Identify which cell holds the provided text, then report its [x, y] central coordinate. 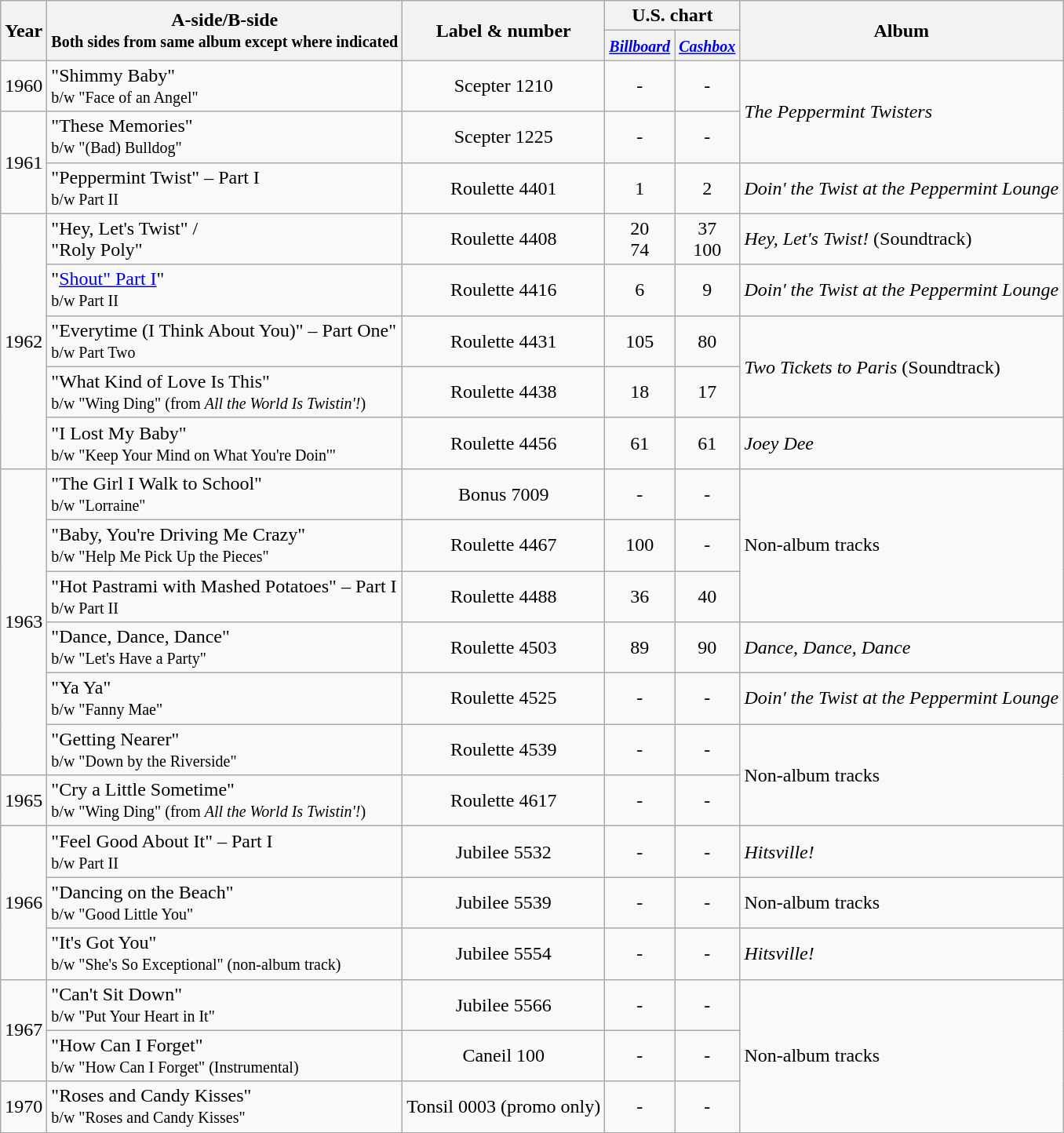
"What Kind of Love Is This"b/w "Wing Ding" (from All the World Is Twistin'!) [224, 392]
Two Tickets to Paris (Soundtrack) [902, 366]
Billboard [640, 46]
1963 [24, 621]
Hey, Let's Twist! (Soundtrack) [902, 239]
"Feel Good About It" – Part Ib/w Part II [224, 852]
Tonsil 0003 (promo only) [504, 1106]
Joey Dee [902, 443]
Label & number [504, 31]
1966 [24, 902]
Roulette 4431 [504, 341]
"Roses and Candy Kisses"b/w "Roses and Candy Kisses" [224, 1106]
"Dancing on the Beach"b/w "Good Little You" [224, 902]
"The Girl I Walk to School"b/w "Lorraine" [224, 494]
Roulette 4467 [504, 545]
"Shimmy Baby"b/w "Face of an Angel" [224, 86]
105 [640, 341]
17 [708, 392]
A-side/B-sideBoth sides from same album except where indicated [224, 31]
80 [708, 341]
Roulette 4401 [504, 188]
Roulette 4456 [504, 443]
"Ya Ya"b/w "Fanny Mae" [224, 698]
Roulette 4408 [504, 239]
"Getting Nearer"b/w "Down by the Riverside" [224, 750]
Dance, Dance, Dance [902, 648]
Roulette 4416 [504, 290]
Roulette 4488 [504, 596]
Bonus 7009 [504, 494]
"Hot Pastrami with Mashed Potatoes" – Part Ib/w Part II [224, 596]
2074 [640, 239]
Caneil 100 [504, 1056]
Roulette 4539 [504, 750]
90 [708, 648]
18 [640, 392]
1960 [24, 86]
1962 [24, 341]
Roulette 4438 [504, 392]
40 [708, 596]
U.S. chart [672, 16]
9 [708, 290]
"How Can I Forget"b/w "How Can I Forget" (Instrumental) [224, 1056]
Jubilee 5532 [504, 852]
1965 [24, 800]
"It's Got You"b/w "She's So Exceptional" (non-album track) [224, 954]
Roulette 4617 [504, 800]
Jubilee 5566 [504, 1004]
Scepter 1225 [504, 137]
Roulette 4503 [504, 648]
6 [640, 290]
Roulette 4525 [504, 698]
Album [902, 31]
"Baby, You're Driving Me Crazy"b/w "Help Me Pick Up the Pieces" [224, 545]
1970 [24, 1106]
"Peppermint Twist" – Part Ib/w Part II [224, 188]
2 [708, 188]
36 [640, 596]
"Hey, Let's Twist" /"Roly Poly" [224, 239]
Jubilee 5539 [504, 902]
1961 [24, 162]
The Peppermint Twisters [902, 111]
"Dance, Dance, Dance"b/w "Let's Have a Party" [224, 648]
"Shout" Part I"b/w Part II [224, 290]
37100 [708, 239]
"Cry a Little Sometime"b/w "Wing Ding" (from All the World Is Twistin'!) [224, 800]
Scepter 1210 [504, 86]
100 [640, 545]
Jubilee 5554 [504, 954]
"I Lost My Baby"b/w "Keep Your Mind on What You're Doin'" [224, 443]
"These Memories"b/w "(Bad) Bulldog" [224, 137]
89 [640, 648]
"Can't Sit Down"b/w "Put Your Heart in It" [224, 1004]
1967 [24, 1030]
"Everytime (I Think About You)" – Part One"b/w Part Two [224, 341]
1 [640, 188]
Cashbox [708, 46]
Year [24, 31]
